Detect which cell encompasses the target text, then output its [X, Y] center coordinate. 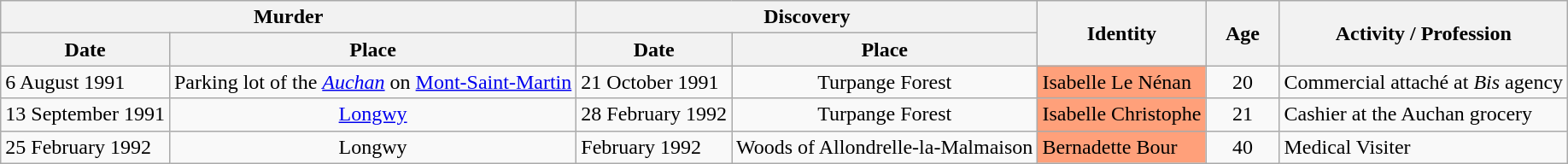
6 August 1991 [85, 82]
Commercial attaché at Bis agency [1424, 82]
40 [1243, 147]
Isabelle Le Nénan [1122, 82]
Medical Visiter [1424, 147]
25 February 1992 [85, 147]
13 September 1991 [85, 114]
Cashier at the Auchan grocery [1424, 114]
Age [1243, 33]
21 October 1991 [654, 82]
Murder [289, 17]
Discovery [807, 17]
21 [1243, 114]
Bernadette Bour [1122, 147]
February 1992 [654, 147]
Identity [1122, 33]
Isabelle Christophe [1122, 114]
Woods of Allondrelle-la-Malmaison [884, 147]
Parking lot of the Auchan on Mont-Saint-Martin [372, 82]
28 February 1992 [654, 114]
20 [1243, 82]
Activity / Profession [1424, 33]
